Scan for the cell matching the given text and deliver its (x, y) coordinate at center. 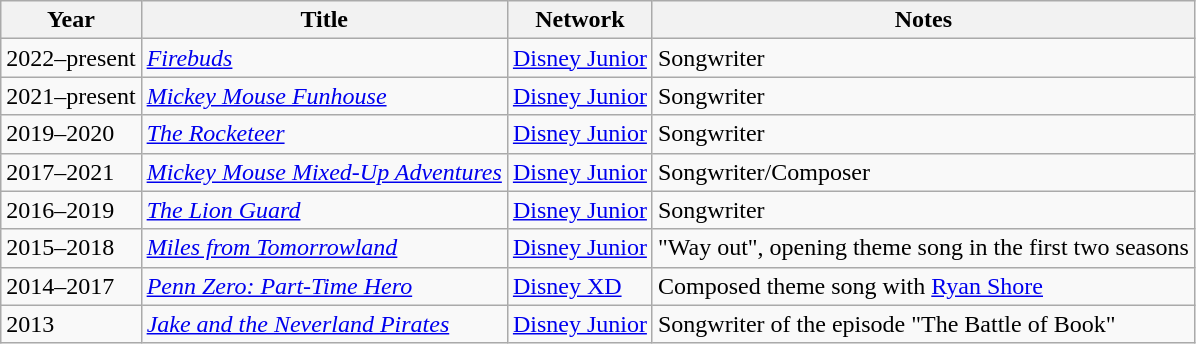
2015–2018 (71, 248)
Disney XD (580, 286)
Network (580, 20)
Songwriter/Composer (923, 172)
Title (324, 20)
2019–2020 (71, 134)
Penn Zero: Part-Time Hero (324, 286)
Year (71, 20)
The Rocketeer (324, 134)
2021–present (71, 96)
Composed theme song with Ryan Shore (923, 286)
2013 (71, 324)
2014–2017 (71, 286)
Jake and the Neverland Pirates (324, 324)
2016–2019 (71, 210)
"Way out", opening theme song in the first two seasons (923, 248)
2022–present (71, 58)
Notes (923, 20)
Mickey Mouse Funhouse (324, 96)
Firebuds (324, 58)
The Lion Guard (324, 210)
Mickey Mouse Mixed-Up Adventures (324, 172)
2017–2021 (71, 172)
Miles from Tomorrowland (324, 248)
Songwriter of the episode "The Battle of Book" (923, 324)
